Pinpoint the cell where the given text exists, returning its (x, y) midpoint coordinate. 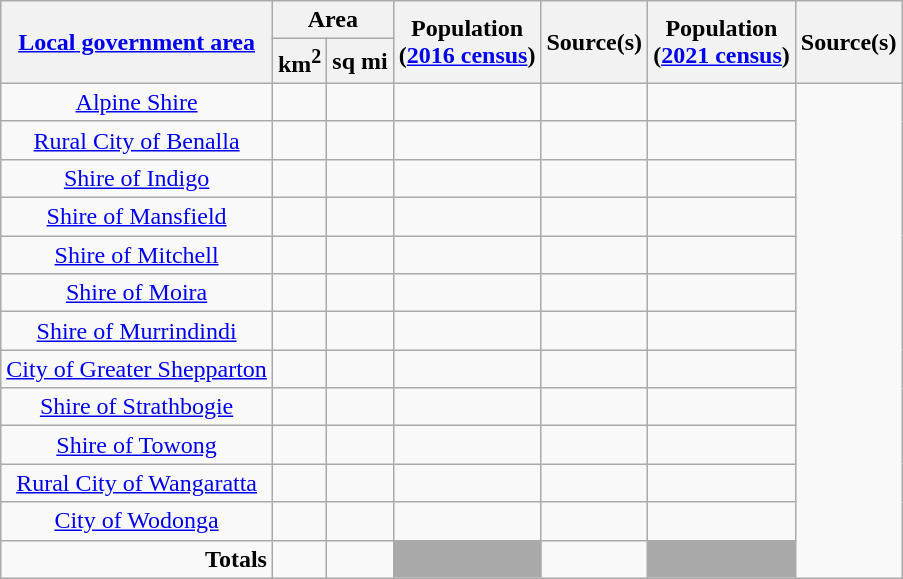
City of Wodonga (137, 521)
Population(2016 census) (467, 42)
Population(2021 census) (722, 42)
Shire of Moira (137, 293)
Shire of Murrindindi (137, 331)
Alpine Shire (137, 102)
Local government area (137, 42)
City of Greater Shepparton (137, 369)
Rural City of Wangaratta (137, 483)
Shire of Mitchell (137, 255)
Area (332, 20)
Rural City of Benalla (137, 140)
Totals (137, 559)
Shire of Strathbogie (137, 407)
Shire of Mansfield (137, 217)
Shire of Indigo (137, 178)
Shire of Towong (137, 445)
sq mi (360, 62)
km2 (299, 62)
